Scan for the cell matching the given text and deliver its (x, y) coordinate at center. 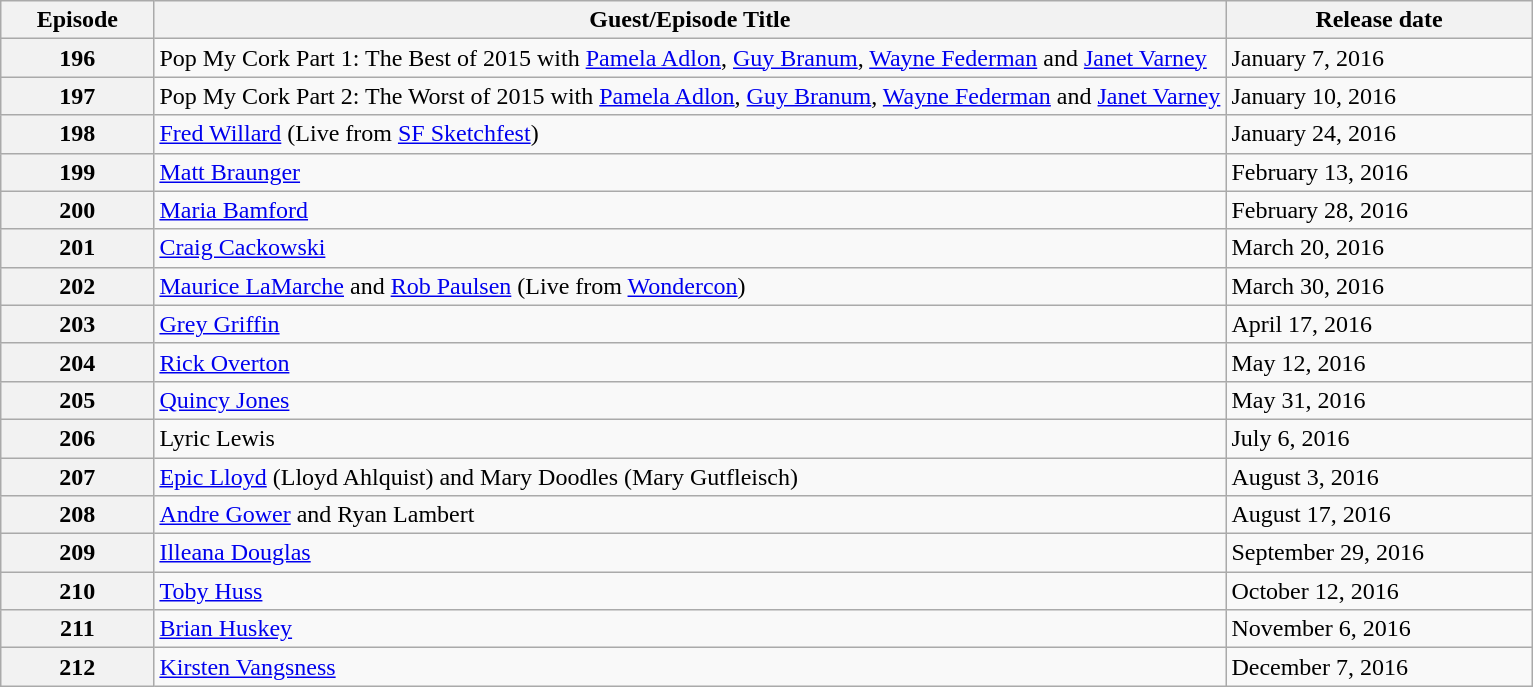
Episode (78, 20)
Quincy Jones (690, 400)
197 (78, 96)
203 (78, 324)
199 (78, 172)
198 (78, 134)
Release date (1379, 20)
Toby Huss (690, 591)
201 (78, 248)
Maurice LaMarche and Rob Paulsen (Live from Wondercon) (690, 286)
Epic Lloyd (Lloyd Ahlquist) and Mary Doodles (Mary Gutfleisch) (690, 477)
August 3, 2016 (1379, 477)
208 (78, 515)
Fred Willard (Live from SF Sketchfest) (690, 134)
212 (78, 667)
209 (78, 553)
Pop My Cork Part 2: The Worst of 2015 with Pamela Adlon, Guy Branum, Wayne Federman and Janet Varney (690, 96)
Maria Bamford (690, 210)
March 20, 2016 (1379, 248)
204 (78, 362)
Illeana Douglas (690, 553)
207 (78, 477)
Craig Cackowski (690, 248)
200 (78, 210)
January 24, 2016 (1379, 134)
Pop My Cork Part 1: The Best of 2015 with Pamela Adlon, Guy Branum, Wayne Federman and Janet Varney (690, 58)
Matt Braunger (690, 172)
Lyric Lewis (690, 438)
February 13, 2016 (1379, 172)
205 (78, 400)
January 10, 2016 (1379, 96)
August 17, 2016 (1379, 515)
February 28, 2016 (1379, 210)
Rick Overton (690, 362)
Brian Huskey (690, 629)
April 17, 2016 (1379, 324)
May 12, 2016 (1379, 362)
Kirsten Vangsness (690, 667)
206 (78, 438)
January 7, 2016 (1379, 58)
March 30, 2016 (1379, 286)
Grey Griffin (690, 324)
December 7, 2016 (1379, 667)
July 6, 2016 (1379, 438)
November 6, 2016 (1379, 629)
202 (78, 286)
Andre Gower and Ryan Lambert (690, 515)
October 12, 2016 (1379, 591)
196 (78, 58)
September 29, 2016 (1379, 553)
May 31, 2016 (1379, 400)
210 (78, 591)
Guest/Episode Title (690, 20)
211 (78, 629)
